Scan for the cell matching the given text and deliver its [X, Y] coordinate at center. 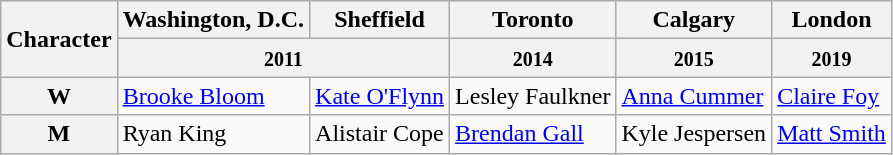
Brooke Bloom [213, 96]
2014 [533, 58]
Ryan King [213, 134]
Matt Smith [832, 134]
Alistair Cope [380, 134]
Kate O'Flynn [380, 96]
Toronto [533, 20]
2015 [694, 58]
Sheffield [380, 20]
Brendan Gall [533, 134]
M [59, 134]
Lesley Faulkner [533, 96]
W [59, 96]
2011 [283, 58]
Kyle Jespersen [694, 134]
Anna Cummer [694, 96]
2019 [832, 58]
London [832, 20]
Calgary [694, 20]
Washington, D.C. [213, 20]
Character [59, 39]
Claire Foy [832, 96]
